Capture the cell that displays the provided text and extract its [x, y] central coordinate. 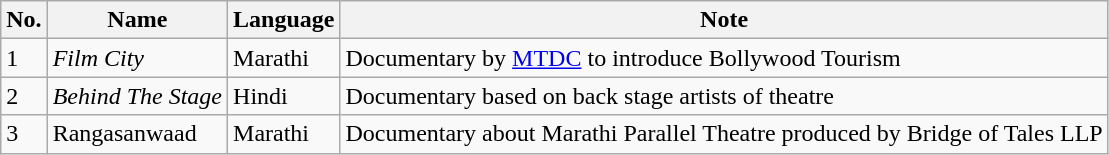
1 [24, 58]
Documentary based on back stage artists of theatre [724, 96]
Rangasanwaad [137, 134]
Hindi [284, 96]
No. [24, 20]
Note [724, 20]
2 [24, 96]
Documentary by MTDC to introduce Bollywood Tourism [724, 58]
Name [137, 20]
Behind The Stage [137, 96]
Documentary about Marathi Parallel Theatre produced by Bridge of Tales LLP [724, 134]
Film City [137, 58]
3 [24, 134]
Language [284, 20]
